Search for the cell housing the specified text and yield its [x, y] center coordinate. 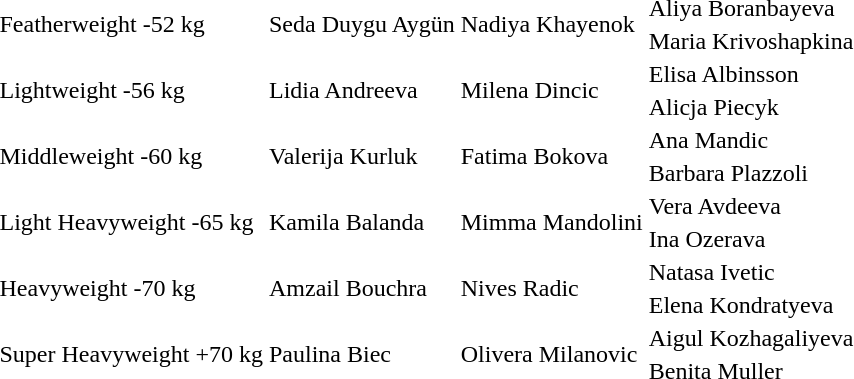
Nives Radic [552, 288]
Mimma Mandolini [552, 222]
Kamila Balanda [362, 222]
Milena Dincic [552, 90]
Fatima Bokova [552, 156]
Valerija Kurluk [362, 156]
Lidia Andreeva [362, 90]
Amzail Bouchra [362, 288]
